Identify which cell holds the provided text, then report its [X, Y] central coordinate. 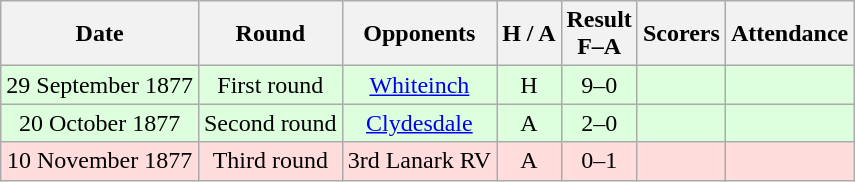
Attendance [789, 34]
29 September 1877 [100, 85]
Whiteinch [419, 85]
3rd Lanark RV [419, 161]
2–0 [599, 123]
0–1 [599, 161]
10 November 1877 [100, 161]
Round [270, 34]
Third round [270, 161]
20 October 1877 [100, 123]
Second round [270, 123]
9–0 [599, 85]
H [529, 85]
H / A [529, 34]
Date [100, 34]
Opponents [419, 34]
First round [270, 85]
Clydesdale [419, 123]
Scorers [681, 34]
ResultF–A [599, 34]
